Return the [x, y] coordinate for the center point of the cell that contains the specified text.  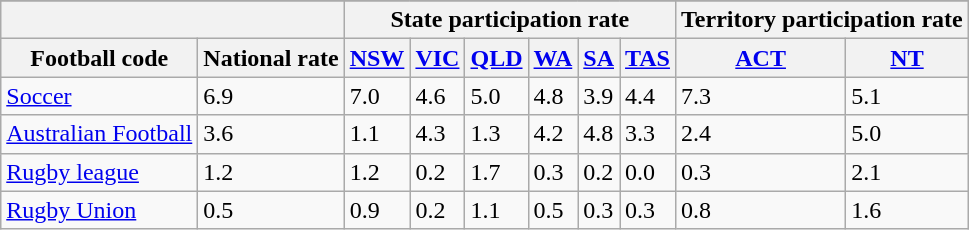
Football code [100, 58]
4.2 [553, 134]
4.6 [438, 96]
0.0 [648, 172]
Australian Football [100, 134]
1.7 [496, 172]
SA [599, 58]
6.9 [271, 96]
7.3 [760, 96]
State participation rate [510, 20]
1.3 [496, 134]
0.9 [377, 210]
3.9 [599, 96]
1.6 [908, 210]
Rugby league [100, 172]
NSW [377, 58]
7.0 [377, 96]
Rugby Union [100, 210]
3.6 [271, 134]
QLD [496, 58]
0.8 [760, 210]
VIC [438, 58]
TAS [648, 58]
National rate [271, 58]
Territory participation rate [822, 20]
WA [553, 58]
Soccer [100, 96]
ACT [760, 58]
3.3 [648, 134]
2.4 [760, 134]
5.1 [908, 96]
4.4 [648, 96]
NT [908, 58]
2.1 [908, 172]
4.3 [438, 134]
